Pinpoint the cell where the given text exists, returning its [x, y] midpoint coordinate. 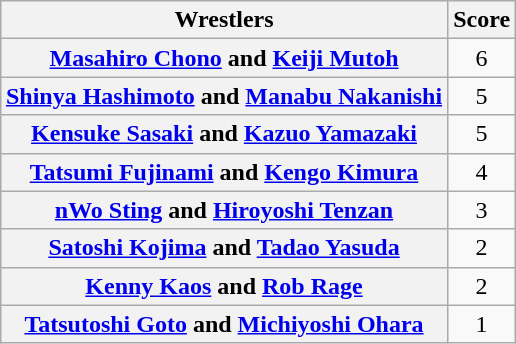
3 [482, 210]
Satoshi Kojima and Tadao Yasuda [224, 248]
Shinya Hashimoto and Manabu Nakanishi [224, 96]
1 [482, 324]
Kensuke Sasaki and Kazuo Yamazaki [224, 134]
6 [482, 58]
4 [482, 172]
Wrestlers [224, 20]
Masahiro Chono and Keiji Mutoh [224, 58]
Kenny Kaos and Rob Rage [224, 286]
nWo Sting and Hiroyoshi Tenzan [224, 210]
Tatsumi Fujinami and Kengo Kimura [224, 172]
Score [482, 20]
Tatsutoshi Goto and Michiyoshi Ohara [224, 324]
